Determine the (X, Y) coordinate at the center of the cell enclosing the given text.  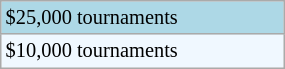
$10,000 tournaments (142, 51)
$25,000 tournaments (142, 17)
